Find where the given text appears and provide that cell's center as [X, Y] coordinate. 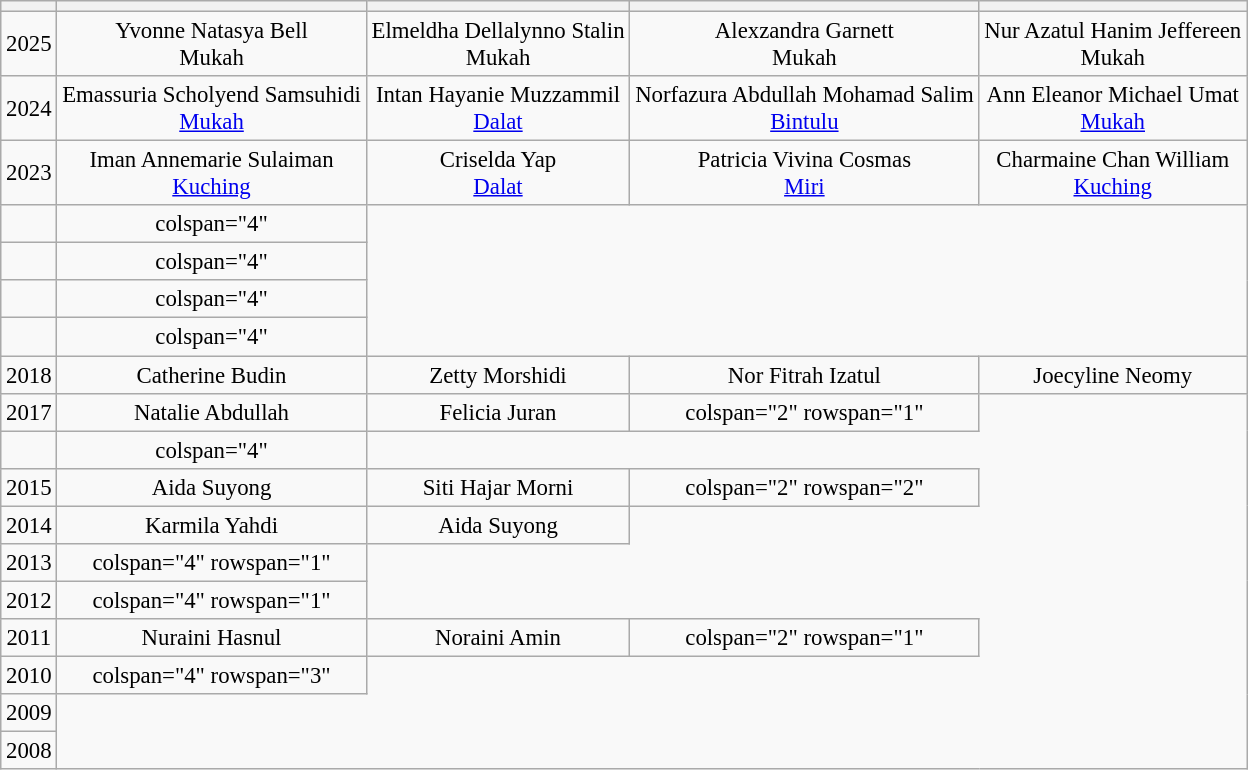
Siti Hajar Morni [498, 487]
2010 [29, 675]
2024 [29, 108]
Yvonne Natasya BellMukah [212, 44]
2013 [29, 563]
colspan="2" rowspan="2" [804, 487]
Natalie Abdullah [212, 412]
Emassuria Scholyend SamsuhidiMukah [212, 108]
2025 [29, 44]
Elmeldha Dellalynno StalinMukah [498, 44]
Patricia Vivina CosmasMiri [804, 174]
Zetty Morshidi [498, 375]
Nor Fitrah Izatul [804, 375]
Ann Eleanor Michael UmatMukah [1113, 108]
Karmila Yahdi [212, 525]
colspan="4" rowspan="3" [212, 675]
Nur Azatul Hanim JeffereenMukah [1113, 44]
Catherine Budin [212, 375]
2023 [29, 174]
Nuraini Hasnul [212, 638]
2015 [29, 487]
Iman Annemarie SulaimanKuching [212, 174]
2017 [29, 412]
2014 [29, 525]
2012 [29, 600]
Noraini Amin [498, 638]
2008 [29, 751]
Criselda YapDalat [498, 174]
Norfazura Abdullah Mohamad SalimBintulu [804, 108]
Alexzandra GarnettMukah [804, 44]
Intan Hayanie MuzzammilDalat [498, 108]
Joecyline Neomy [1113, 375]
Felicia Juran [498, 412]
Charmaine Chan WilliamKuching [1113, 174]
2009 [29, 713]
2011 [29, 638]
2018 [29, 375]
